Pinpoint the cell where the given text exists, returning its [X, Y] midpoint coordinate. 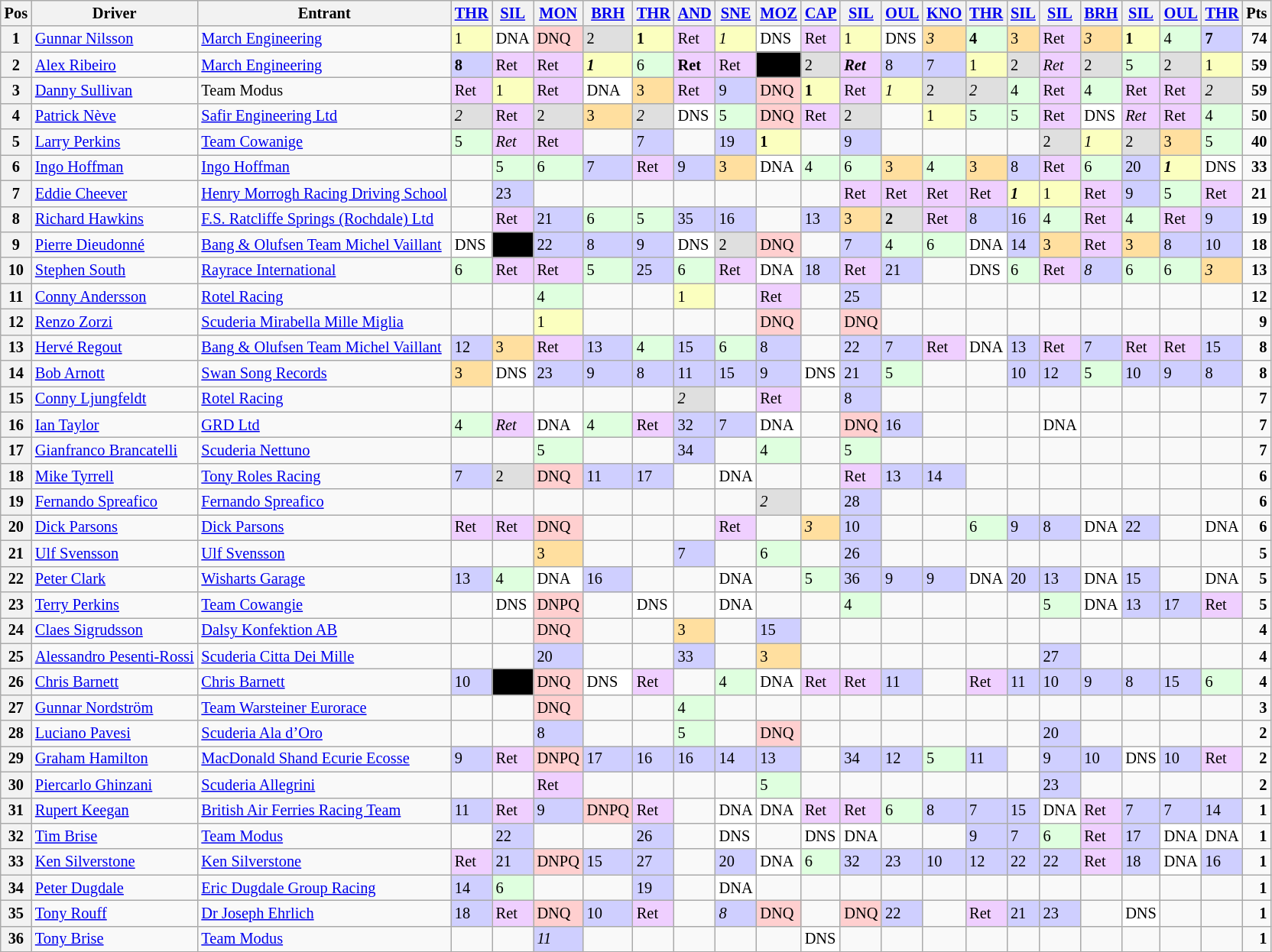
Conny Andersson [115, 296]
Henry Morrogh Racing Driving School [324, 193]
Conny Ljungfeldt [115, 399]
50 [1257, 116]
Scuderia Mirabella Mille Miglia [324, 322]
Pierre Dieudonné [115, 244]
Swan Song Records [324, 374]
Alessandro Pesenti-Rossi [115, 656]
CAP [821, 13]
Scuderia Citta Dei Mille [324, 656]
Dr Joseph Ehrlich [324, 913]
Mike Tyrrell [115, 476]
Luciano Pavesi [115, 733]
Tony Roles Racing [324, 476]
74 [1257, 39]
Pos [16, 13]
Terry Perkins [115, 604]
F.S. Ratcliffe Springs (Rochdale) Ltd [324, 219]
Wisharts Garage [324, 579]
Team Warsteiner Eurorace [324, 708]
Peter Clark [115, 579]
Rayrace International [324, 270]
Driver [115, 13]
Entrant [324, 13]
Richard Hawkins [115, 219]
Gunnar Nilsson [115, 39]
24 [16, 630]
Rupert Keegan [115, 811]
Eddie Cheever [115, 193]
31 [16, 811]
Stephen South [115, 270]
30 [16, 785]
Tony Rouff [115, 913]
Dalsy Konfektion AB [324, 630]
Safir Engineering Ltd [324, 116]
Scuderia Nettuno [324, 450]
Bob Arnott [115, 374]
British Air Ferries Racing Team [324, 811]
Eric Dugdale Group Racing [324, 888]
Scuderia Ala d’Oro [324, 733]
Hervé Regout [115, 348]
Gianfranco Brancatelli [115, 450]
Larry Perkins [115, 142]
Tony Brise [115, 939]
SNE [736, 13]
Peter Dugdale [115, 888]
KNO [944, 13]
40 [1257, 142]
Scuderia Allegrini [324, 785]
Alex Ribeiro [115, 65]
GRD Ltd [324, 425]
Graham Hamilton [115, 759]
Ian Taylor [115, 425]
Pts [1257, 13]
Gunnar Nordström [115, 708]
Tim Brise [115, 836]
Piercarlo Ghinzani [115, 785]
Team Cowangie [324, 604]
Claes Sigrudsson [115, 630]
MacDonald Shand Ecurie Ecosse [324, 759]
Patrick Nève [115, 116]
MOZ [778, 13]
Team Cowanige [324, 142]
Danny Sullivan [115, 90]
MON [558, 13]
Renzo Zorzi [115, 322]
AND [695, 13]
29 [16, 759]
